Locate the cell with the specified text and output its (X, Y) center coordinate. 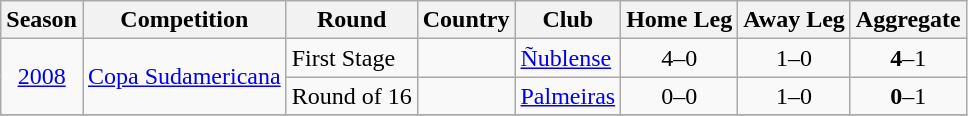
Aggregate (908, 20)
Away Leg (794, 20)
Palmeiras (568, 96)
Country (466, 20)
Round (352, 20)
Round of 16 (352, 96)
Copa Sudamericana (184, 77)
Club (568, 20)
Competition (184, 20)
0–0 (680, 96)
First Stage (352, 58)
Season (42, 20)
2008 (42, 77)
Ñublense (568, 58)
4–1 (908, 58)
0–1 (908, 96)
Home Leg (680, 20)
4–0 (680, 58)
